For the text-containing cell, return its midpoint in [x, y] coordinate format. 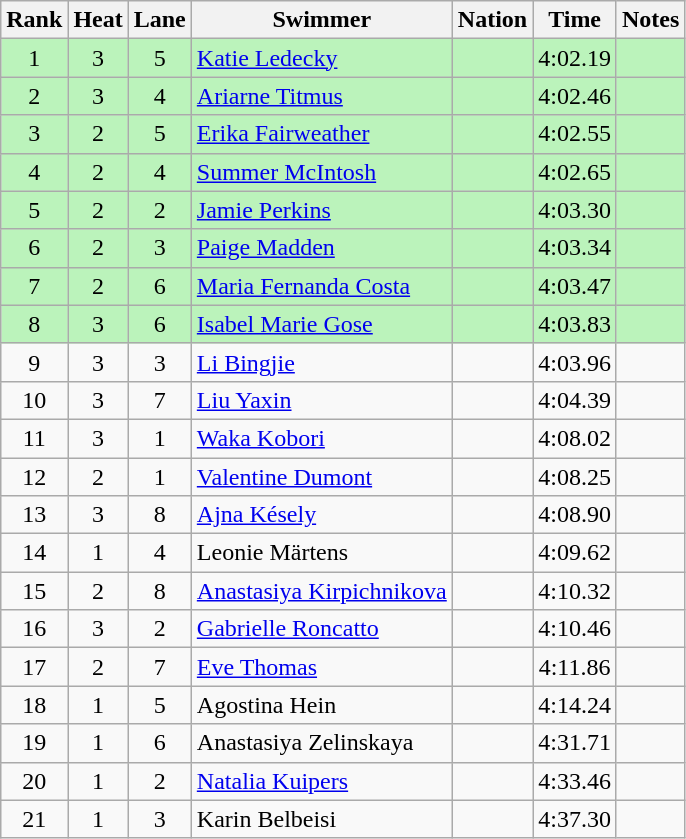
Time [575, 20]
4:03.34 [575, 248]
Notes [650, 20]
Karin Belbeisi [322, 819]
14 [34, 553]
Natalia Kuipers [322, 781]
4:31.71 [575, 743]
4:02.55 [575, 134]
4:02.65 [575, 172]
Anastasiya Zelinskaya [322, 743]
4:08.02 [575, 438]
18 [34, 705]
15 [34, 591]
16 [34, 629]
Li Bingjie [322, 362]
10 [34, 400]
4:09.62 [575, 553]
12 [34, 477]
Jamie Perkins [322, 210]
17 [34, 667]
Anastasiya Kirpichnikova [322, 591]
4:11.86 [575, 667]
Maria Fernanda Costa [322, 286]
Summer McIntosh [322, 172]
Lane [160, 20]
Erika Fairweather [322, 134]
Rank [34, 20]
Isabel Marie Gose [322, 324]
4:03.96 [575, 362]
4:33.46 [575, 781]
4:03.47 [575, 286]
Ariarne Titmus [322, 96]
Katie Ledecky [322, 58]
9 [34, 362]
19 [34, 743]
Eve Thomas [322, 667]
4:03.30 [575, 210]
Waka Kobori [322, 438]
Nation [492, 20]
Paige Madden [322, 248]
Swimmer [322, 20]
Ajna Késely [322, 515]
4:02.46 [575, 96]
4:10.32 [575, 591]
20 [34, 781]
4:14.24 [575, 705]
4:08.25 [575, 477]
Heat [98, 20]
4:37.30 [575, 819]
4:10.46 [575, 629]
Agostina Hein [322, 705]
4:08.90 [575, 515]
11 [34, 438]
Liu Yaxin [322, 400]
Valentine Dumont [322, 477]
4:04.39 [575, 400]
13 [34, 515]
21 [34, 819]
4:03.83 [575, 324]
Leonie Märtens [322, 553]
Gabrielle Roncatto [322, 629]
4:02.19 [575, 58]
